Extract the (X, Y) coordinate from the center of the cell holding the provided text.  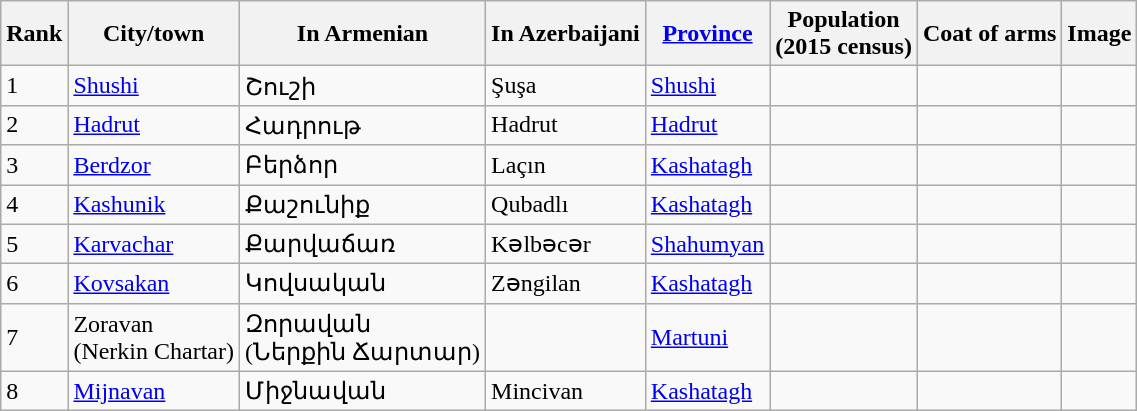
7 (34, 337)
Kəlbəcər (566, 244)
5 (34, 244)
Coat of arms (989, 34)
Şuşa (566, 86)
In Azerbaijani (566, 34)
4 (34, 204)
Qubadlı (566, 204)
Kashunik (154, 204)
Քարվաճառ (363, 244)
Shahumyan (707, 244)
Zoravan(Nerkin Chartar) (154, 337)
Կովսական (363, 284)
3 (34, 165)
Բերձոր (363, 165)
Հադրութ (363, 125)
Zəngilan (566, 284)
In Armenian (363, 34)
Karvachar (154, 244)
Rank (34, 34)
Շուշի (363, 86)
8 (34, 391)
6 (34, 284)
Միջնավան (363, 391)
Population (2015 census) (844, 34)
City/town (154, 34)
Զորավան(Ներքին Ճարտար) (363, 337)
Laçın (566, 165)
Martuni (707, 337)
Քաշունիք (363, 204)
2 (34, 125)
Kovsakan (154, 284)
Mincivan (566, 391)
Berdzor (154, 165)
Image (1100, 34)
Province (707, 34)
Mijnavan (154, 391)
1 (34, 86)
